Determine the (X, Y) coordinate at the center of the cell enclosing the given text.  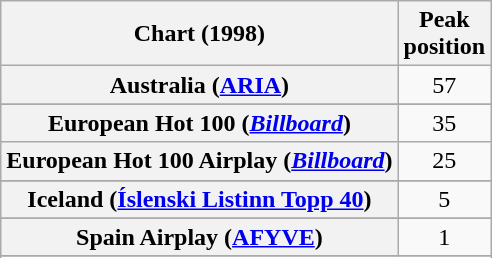
Peakposition (444, 34)
25 (444, 161)
Spain Airplay (AFYVE) (200, 237)
Australia (ARIA) (200, 85)
Iceland (Íslenski Listinn Topp 40) (200, 199)
1 (444, 237)
57 (444, 85)
European Hot 100 (Billboard) (200, 123)
Chart (1998) (200, 34)
35 (444, 123)
5 (444, 199)
European Hot 100 Airplay (Billboard) (200, 161)
